Provide the [X, Y] coordinate of the cell's center where the given text is located.  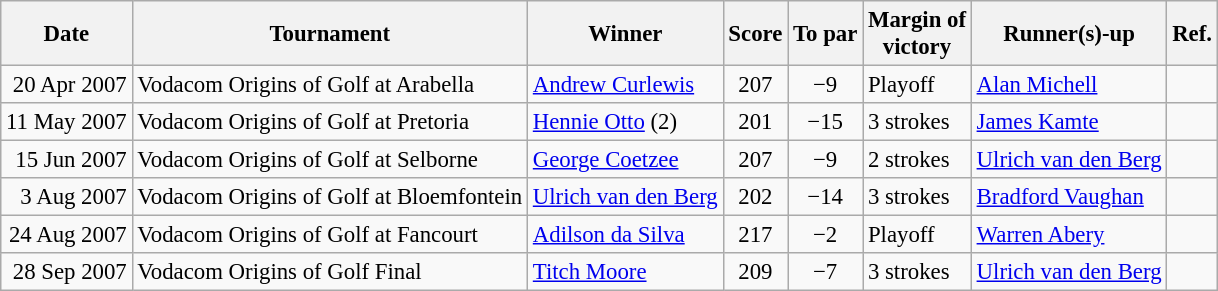
24 Aug 2007 [66, 235]
Winner [626, 34]
Score [756, 34]
20 Apr 2007 [66, 85]
Hennie Otto (2) [626, 122]
Vodacom Origins of Golf at Selborne [330, 160]
Warren Abery [1069, 235]
−2 [826, 235]
15 Jun 2007 [66, 160]
Date [66, 34]
−14 [826, 197]
Vodacom Origins of Golf at Bloemfontein [330, 197]
Runner(s)-up [1069, 34]
217 [756, 235]
Vodacom Origins of Golf at Pretoria [330, 122]
To par [826, 34]
Bradford Vaughan [1069, 197]
Tournament [330, 34]
201 [756, 122]
2 strokes [918, 160]
Margin ofvictory [918, 34]
Vodacom Origins of Golf at Fancourt [330, 235]
11 May 2007 [66, 122]
Adilson da Silva [626, 235]
−15 [826, 122]
Alan Michell [1069, 85]
3 Aug 2007 [66, 197]
202 [756, 197]
Ref. [1192, 34]
George Coetzee [626, 160]
Vodacom Origins of Golf at Arabella [330, 85]
Andrew Curlewis [626, 85]
James Kamte [1069, 122]
